Return the (X, Y) coordinate for the center point of the cell that contains the specified text.  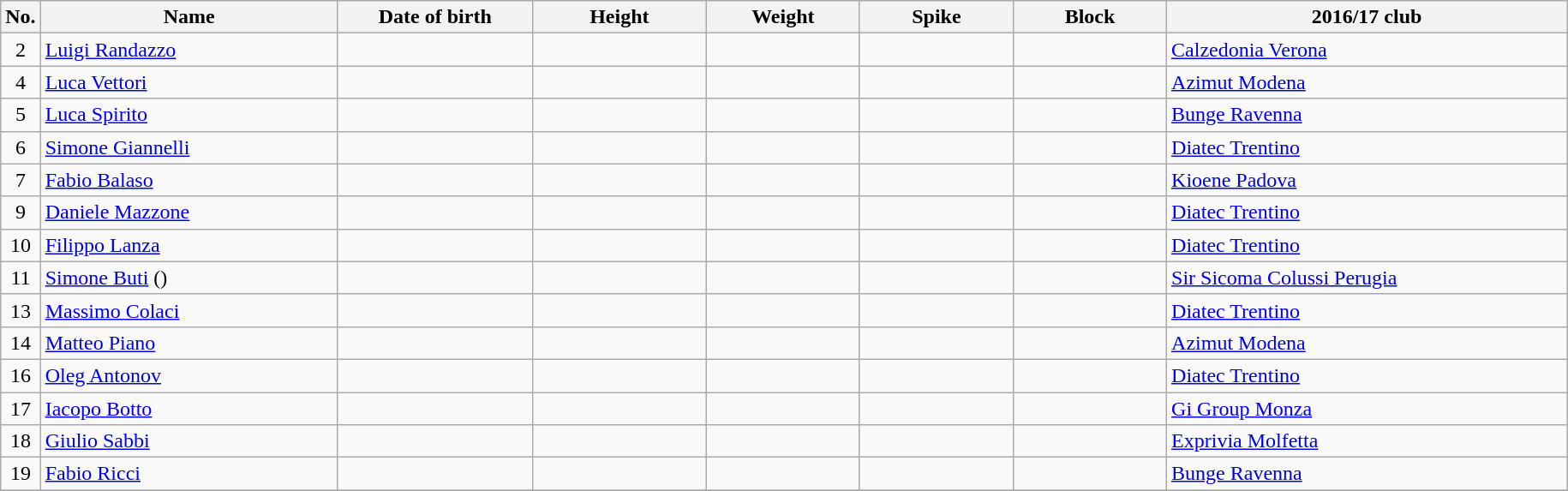
Spike (936, 17)
Massimo Colaci (189, 310)
Daniele Mazzone (189, 213)
16 (21, 375)
Luca Vettori (189, 82)
Kioene Padova (1368, 180)
7 (21, 180)
Calzedonia Verona (1368, 50)
Simone Giannelli (189, 147)
Filippo Lanza (189, 245)
4 (21, 82)
No. (21, 17)
Luca Spirito (189, 115)
14 (21, 343)
18 (21, 441)
11 (21, 278)
5 (21, 115)
Block (1090, 17)
9 (21, 213)
Iacopo Botto (189, 409)
Fabio Ricci (189, 474)
Oleg Antonov (189, 375)
2016/17 club (1368, 17)
Exprivia Molfetta (1368, 441)
Height (619, 17)
Luigi Randazzo (189, 50)
Sir Sicoma Colussi Perugia (1368, 278)
Fabio Balaso (189, 180)
Simone Buti () (189, 278)
17 (21, 409)
10 (21, 245)
19 (21, 474)
Name (189, 17)
13 (21, 310)
2 (21, 50)
6 (21, 147)
Weight (783, 17)
Date of birth (435, 17)
Gi Group Monza (1368, 409)
Giulio Sabbi (189, 441)
Matteo Piano (189, 343)
